For the text-containing cell, return its midpoint in [X, Y] coordinate format. 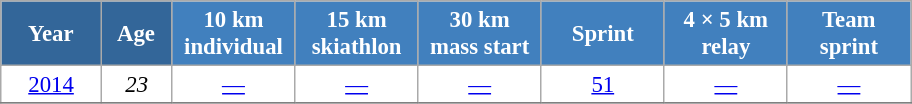
51 [602, 85]
4 × 5 km relay [726, 34]
Sprint [602, 34]
15 km skiathlon [356, 34]
Team sprint [848, 34]
10 km individual [234, 34]
30 km mass start [480, 34]
2014 [52, 85]
23 [136, 85]
Age [136, 34]
Year [52, 34]
